Output the [x, y] coordinate of the center of the cell containing the given text.  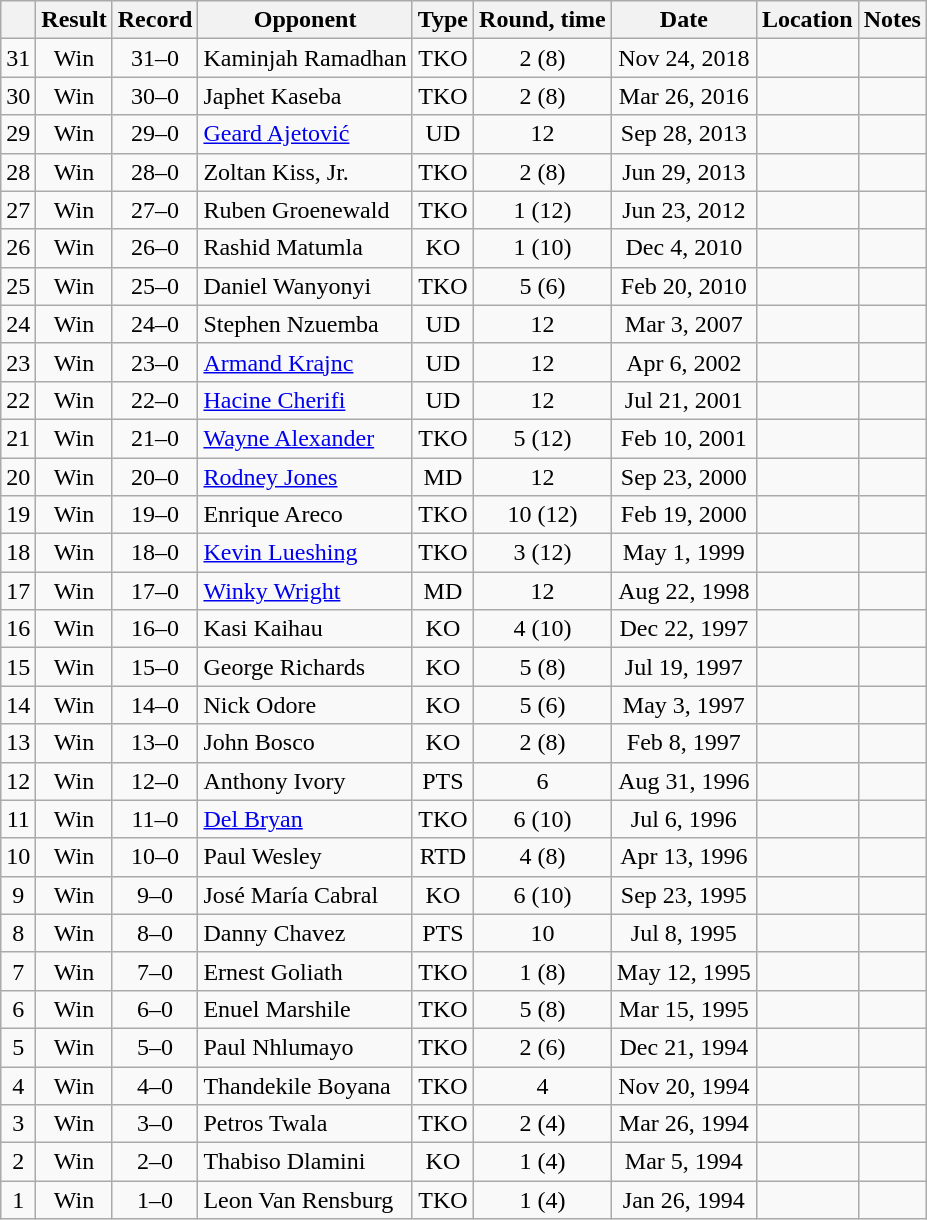
Daniel Wanyonyi [305, 286]
19 [18, 515]
25 [18, 286]
Feb 8, 1997 [684, 743]
Sep 23, 1995 [684, 895]
Winky Wright [305, 591]
Paul Nhlumayo [305, 1047]
16 [18, 629]
26–0 [155, 248]
Feb 10, 2001 [684, 438]
20–0 [155, 477]
Rashid Matumla [305, 248]
23–0 [155, 362]
24–0 [155, 324]
Nov 20, 1994 [684, 1085]
2–0 [155, 1162]
May 1, 1999 [684, 553]
12–0 [155, 781]
24 [18, 324]
31–0 [155, 58]
11–0 [155, 819]
8–0 [155, 933]
1–0 [155, 1200]
Record [155, 20]
Jul 8, 1995 [684, 933]
Jan 26, 1994 [684, 1200]
George Richards [305, 667]
13 [18, 743]
Kasi Kaihau [305, 629]
Aug 22, 1998 [684, 591]
9 [18, 895]
5 (12) [543, 438]
Feb 19, 2000 [684, 515]
21–0 [155, 438]
Anthony Ivory [305, 781]
Feb 20, 2010 [684, 286]
28–0 [155, 172]
Enuel Marshile [305, 1009]
Jul 19, 1997 [684, 667]
31 [18, 58]
Dec 22, 1997 [684, 629]
Leon Van Rensburg [305, 1200]
4 (10) [543, 629]
Armand Krajnc [305, 362]
8 [18, 933]
5–0 [155, 1047]
1 (10) [543, 248]
20 [18, 477]
17 [18, 591]
Aug 31, 1996 [684, 781]
Hacine Cherifi [305, 400]
16–0 [155, 629]
Kevin Lueshing [305, 553]
Danny Chavez [305, 933]
15–0 [155, 667]
Mar 26, 1994 [684, 1124]
Ruben Groenewald [305, 210]
Japhet Kaseba [305, 96]
17–0 [155, 591]
Jul 6, 1996 [684, 819]
7–0 [155, 971]
4 (8) [543, 857]
Date [684, 20]
Opponent [305, 20]
Nick Odore [305, 705]
29–0 [155, 134]
Zoltan Kiss, Jr. [305, 172]
Apr 13, 1996 [684, 857]
Geard Ajetović [305, 134]
27–0 [155, 210]
Apr 6, 2002 [684, 362]
6–0 [155, 1009]
May 3, 1997 [684, 705]
26 [18, 248]
14 [18, 705]
Ernest Goliath [305, 971]
RTD [442, 857]
25–0 [155, 286]
18–0 [155, 553]
Jun 29, 2013 [684, 172]
3 [18, 1124]
23 [18, 362]
19–0 [155, 515]
May 12, 1995 [684, 971]
29 [18, 134]
30–0 [155, 96]
Mar 3, 2007 [684, 324]
22–0 [155, 400]
1 (8) [543, 971]
Jul 21, 2001 [684, 400]
3–0 [155, 1124]
Round, time [543, 20]
28 [18, 172]
22 [18, 400]
Notes [892, 20]
Wayne Alexander [305, 438]
2 [18, 1162]
Thabiso Dlamini [305, 1162]
10–0 [155, 857]
Dec 4, 2010 [684, 248]
Mar 5, 1994 [684, 1162]
Mar 26, 2016 [684, 96]
Stephen Nzuemba [305, 324]
Enrique Areco [305, 515]
Dec 21, 1994 [684, 1047]
1 [18, 1200]
15 [18, 667]
2 (4) [543, 1124]
27 [18, 210]
Type [442, 20]
5 [18, 1047]
Kaminjah Ramadhan [305, 58]
Jun 23, 2012 [684, 210]
Location [807, 20]
7 [18, 971]
Del Bryan [305, 819]
10 (12) [543, 515]
2 (6) [543, 1047]
11 [18, 819]
Petros Twala [305, 1124]
Sep 23, 2000 [684, 477]
13–0 [155, 743]
14–0 [155, 705]
Mar 15, 1995 [684, 1009]
John Bosco [305, 743]
3 (12) [543, 553]
18 [18, 553]
Sep 28, 2013 [684, 134]
Nov 24, 2018 [684, 58]
4–0 [155, 1085]
9–0 [155, 895]
Paul Wesley [305, 857]
1 (12) [543, 210]
Rodney Jones [305, 477]
José María Cabral [305, 895]
30 [18, 96]
Thandekile Boyana [305, 1085]
Result [74, 20]
21 [18, 438]
